From the cell containing the given text, extract its center point as (x, y) coordinate. 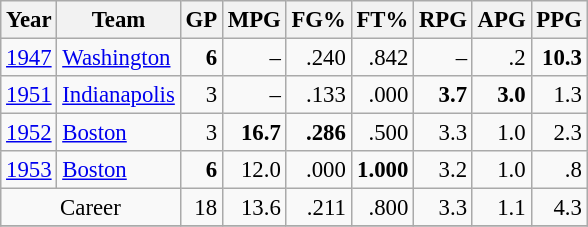
.211 (318, 208)
1951 (29, 95)
.286 (318, 133)
PPG (559, 20)
2.3 (559, 133)
.500 (382, 133)
1.000 (382, 170)
GP (201, 20)
FT% (382, 20)
18 (201, 208)
1953 (29, 170)
16.7 (254, 133)
4.3 (559, 208)
.8 (559, 170)
.800 (382, 208)
RPG (444, 20)
1952 (29, 133)
10.3 (559, 58)
3.2 (444, 170)
.133 (318, 95)
1947 (29, 58)
3.0 (502, 95)
APG (502, 20)
1.1 (502, 208)
3.7 (444, 95)
FG% (318, 20)
Indianapolis (118, 95)
1.3 (559, 95)
MPG (254, 20)
Team (118, 20)
13.6 (254, 208)
Washington (118, 58)
12.0 (254, 170)
.2 (502, 58)
Career (90, 208)
.842 (382, 58)
Year (29, 20)
.240 (318, 58)
